From the cell containing the given text, extract its center point as [x, y] coordinate. 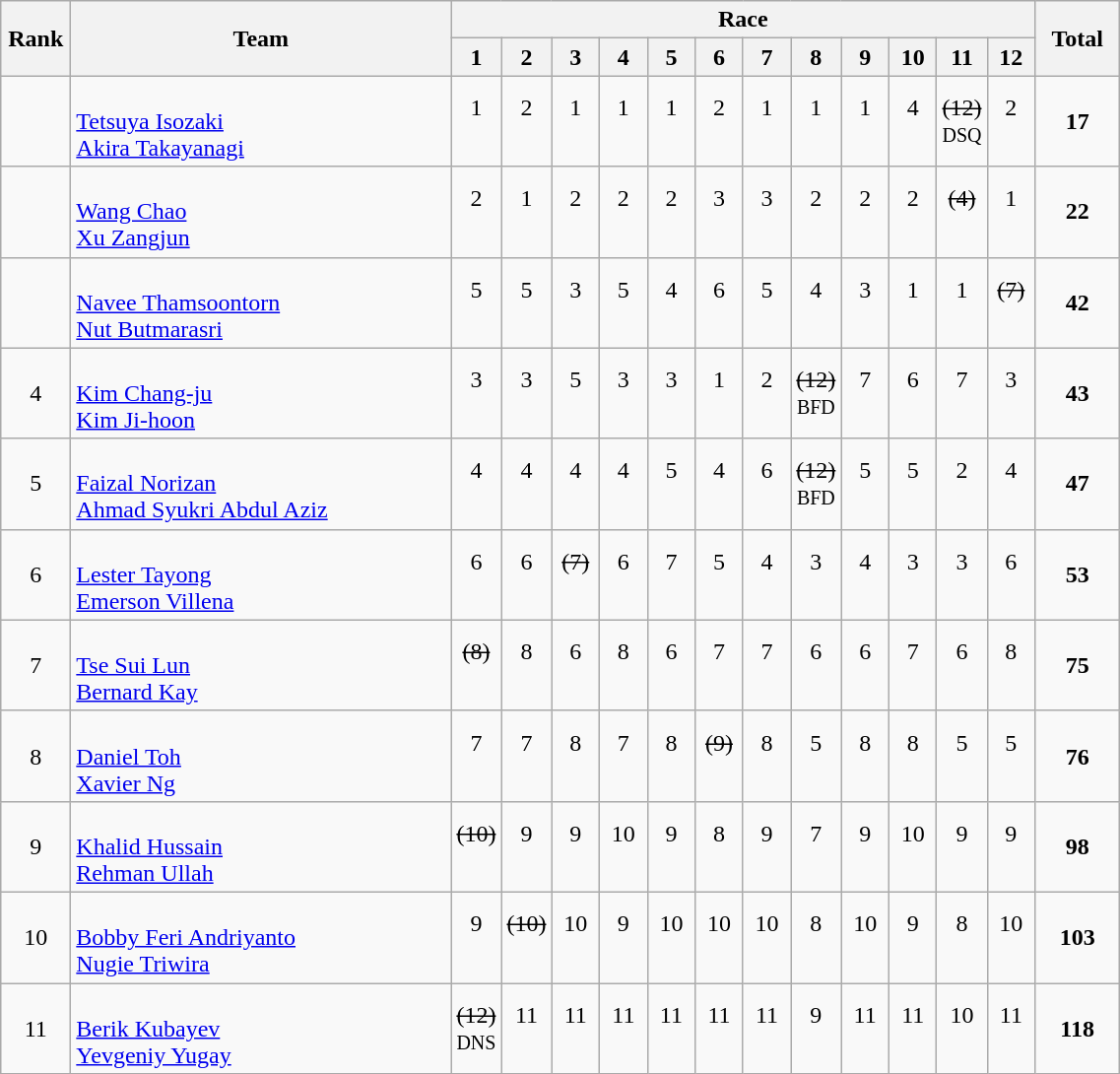
Tetsuya IsozakiAkira Takayanagi [261, 121]
103 [1078, 937]
Faizal NorizanAhmad Syukri Abdul Aziz [261, 484]
(4) [961, 212]
17 [1078, 121]
Lester TayongEmerson Villena [261, 574]
22 [1078, 212]
53 [1078, 574]
Tse Sui LunBernard Kay [261, 665]
Team [261, 38]
Race [743, 20]
43 [1078, 393]
(12)DNS [477, 1029]
(12)DSQ [961, 121]
(8) [477, 665]
47 [1078, 484]
76 [1078, 756]
Kim Chang-juKim Ji-hoon [261, 393]
118 [1078, 1029]
Daniel TohXavier Ng [261, 756]
42 [1078, 302]
Berik KubayevYevgeniy Yugay [261, 1029]
(9) [719, 756]
Khalid HussainRehman Ullah [261, 846]
Bobby Feri AndriyantoNugie Triwira [261, 937]
Total [1078, 38]
Rank [35, 38]
75 [1078, 665]
Wang ChaoXu Zangjun [261, 212]
98 [1078, 846]
Navee ThamsoontornNut Butmarasri [261, 302]
12 [1011, 57]
